Search for the cell housing the specified text and yield its (x, y) center coordinate. 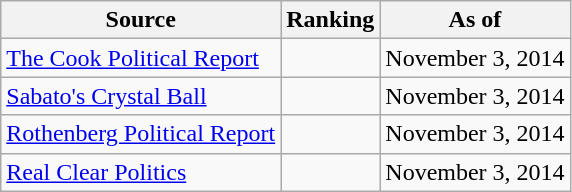
Real Clear Politics (141, 172)
The Cook Political Report (141, 58)
Ranking (330, 20)
As of (475, 20)
Sabato's Crystal Ball (141, 96)
Source (141, 20)
Rothenberg Political Report (141, 134)
